For the text-containing cell, return its midpoint in [X, Y] coordinate format. 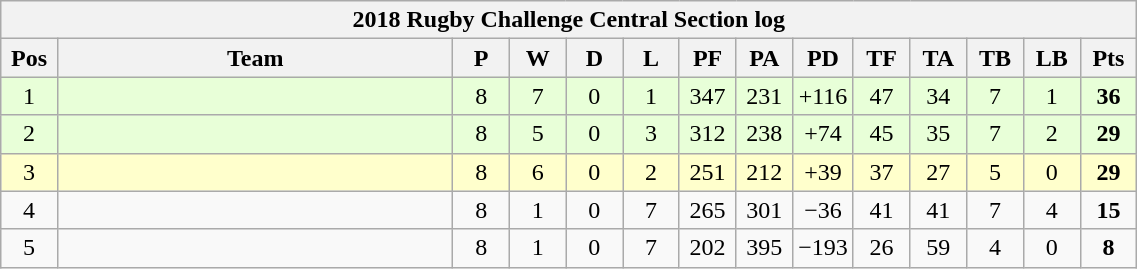
−193 [824, 248]
LB [1052, 58]
312 [708, 134]
47 [882, 96]
27 [938, 172]
+74 [824, 134]
26 [882, 248]
238 [764, 134]
Pos [30, 58]
D [594, 58]
−36 [824, 210]
36 [1108, 96]
L [652, 58]
P [482, 58]
37 [882, 172]
251 [708, 172]
PA [764, 58]
34 [938, 96]
PD [824, 58]
301 [764, 210]
6 [538, 172]
265 [708, 210]
59 [938, 248]
2018 Rugby Challenge Central Section log [569, 20]
W [538, 58]
TA [938, 58]
+116 [824, 96]
Pts [1108, 58]
35 [938, 134]
395 [764, 248]
45 [882, 134]
TF [882, 58]
212 [764, 172]
347 [708, 96]
15 [1108, 210]
202 [708, 248]
+39 [824, 172]
231 [764, 96]
TB [996, 58]
PF [708, 58]
Team [254, 58]
